For the text-containing cell, return its midpoint in (x, y) coordinate format. 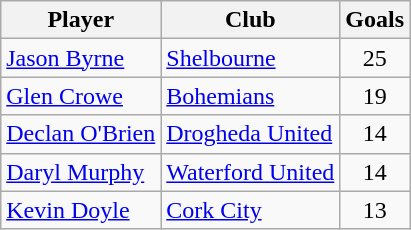
Daryl Murphy (81, 172)
Goals (375, 20)
19 (375, 96)
Waterford United (250, 172)
Bohemians (250, 96)
Shelbourne (250, 58)
Kevin Doyle (81, 210)
Drogheda United (250, 134)
Jason Byrne (81, 58)
Club (250, 20)
13 (375, 210)
Player (81, 20)
Declan O'Brien (81, 134)
Glen Crowe (81, 96)
Cork City (250, 210)
25 (375, 58)
